Determine the (X, Y) coordinate at the center of the cell enclosing the given text.  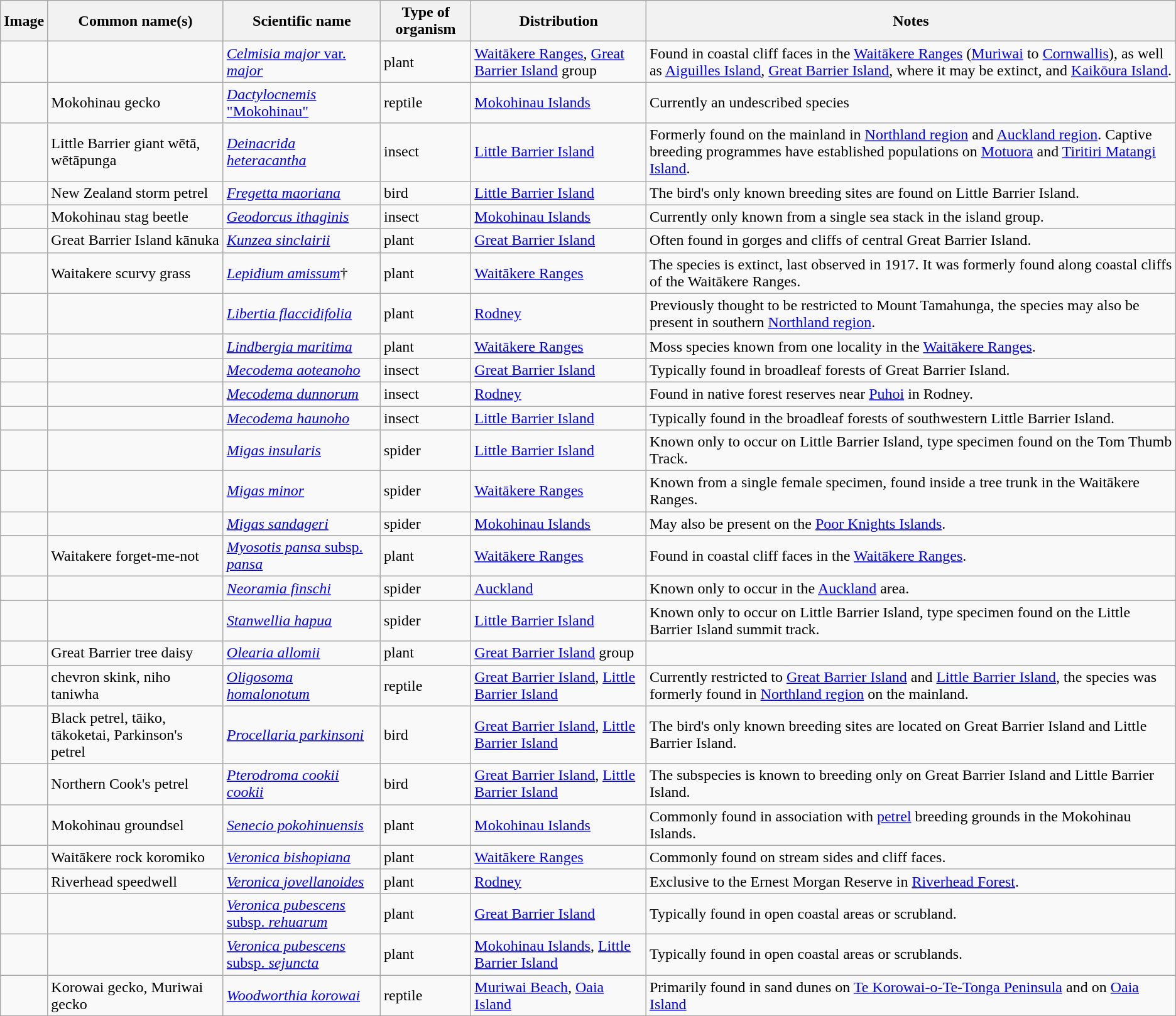
Migas insularis (302, 451)
Primarily found in sand dunes on Te Korowai-o-Te-Tonga Peninsula and on Oaia Island (911, 995)
The bird's only known breeding sites are found on Little Barrier Island. (911, 193)
Deinacrida heteracantha (302, 152)
Great Barrier tree daisy (136, 653)
Stanwellia hapua (302, 620)
Distribution (559, 21)
Libertia flaccidifolia (302, 314)
Migas sandageri (302, 524)
Found in native forest reserves near Puhoi in Rodney. (911, 394)
Waitakere forget-me-not (136, 556)
Typically found in broadleaf forests of Great Barrier Island. (911, 370)
Currently only known from a single sea stack in the island group. (911, 217)
Northern Cook's petrel (136, 784)
Veronica pubescens subsp. sejuncta (302, 954)
Currently restricted to Great Barrier Island and Little Barrier Island, the species was formerly found in Northland region on the mainland. (911, 686)
Black petrel, tāiko, tākoketai, Parkinson's petrel (136, 735)
Lindbergia maritima (302, 346)
Muriwai Beach, Oaia Island (559, 995)
Scientific name (302, 21)
Known only to occur in the Auckland area. (911, 588)
Type of organism (425, 21)
Myosotis pansa subsp. pansa (302, 556)
Common name(s) (136, 21)
Neoramia finschi (302, 588)
Korowai gecko, Muriwai gecko (136, 995)
Procellaria parkinsoni (302, 735)
Dactylocnemis "Mokohinau" (302, 103)
May also be present on the Poor Knights Islands. (911, 524)
Waitākere Ranges, Great Barrier Island group (559, 62)
Veronica jovellanoides (302, 881)
Pterodroma cookii cookii (302, 784)
Known only to occur on Little Barrier Island, type specimen found on the Tom Thumb Track. (911, 451)
Typically found in the broadleaf forests of southwestern Little Barrier Island. (911, 418)
New Zealand storm petrel (136, 193)
Mecodema aoteanoho (302, 370)
Previously thought to be restricted to Mount Tamahunga, the species may also be present in southern Northland region. (911, 314)
Exclusive to the Ernest Morgan Reserve in Riverhead Forest. (911, 881)
Great Barrier Island group (559, 653)
Veronica pubescens subsp. rehuarum (302, 913)
Mecodema dunnorum (302, 394)
Celmisia major var. major (302, 62)
The species is extinct, last observed in 1917. It was formerly found along coastal cliffs of the Waitākere Ranges. (911, 273)
Often found in gorges and cliffs of central Great Barrier Island. (911, 240)
Waitakere scurvy grass (136, 273)
Mecodema haunoho (302, 418)
Typically found in open coastal areas or scrubland. (911, 913)
The bird's only known breeding sites are located on Great Barrier Island and Little Barrier Island. (911, 735)
Mokohinau stag beetle (136, 217)
Commonly found in association with petrel breeding grounds in the Mokohinau Islands. (911, 825)
Typically found in open coastal areas or scrublands. (911, 954)
Mokohinau gecko (136, 103)
The subspecies is known to breeding only on Great Barrier Island and Little Barrier Island. (911, 784)
Auckland (559, 588)
Fregetta maoriana (302, 193)
Geodorcus ithaginis (302, 217)
Veronica bishopiana (302, 857)
Woodworthia korowai (302, 995)
Migas minor (302, 491)
Mokohinau Islands, Little Barrier Island (559, 954)
Commonly found on stream sides and cliff faces. (911, 857)
Senecio pokohinuensis (302, 825)
Waitākere rock koromiko (136, 857)
Currently an undescribed species (911, 103)
Found in coastal cliff faces in the Waitākere Ranges. (911, 556)
Kunzea sinclairii (302, 240)
Known from a single female specimen, found inside a tree trunk in the Waitākere Ranges. (911, 491)
Image (24, 21)
Notes (911, 21)
Moss species known from one locality in the Waitākere Ranges. (911, 346)
Lepidium amissum† (302, 273)
Olearia allomii (302, 653)
chevron skink, niho taniwha (136, 686)
Mokohinau groundsel (136, 825)
Little Barrier giant wētā, wētāpunga (136, 152)
Oligosoma homalonotum (302, 686)
Great Barrier Island kānuka (136, 240)
Known only to occur on Little Barrier Island, type specimen found on the Little Barrier Island summit track. (911, 620)
Riverhead speedwell (136, 881)
